For the text-containing cell, return its midpoint in (x, y) coordinate format. 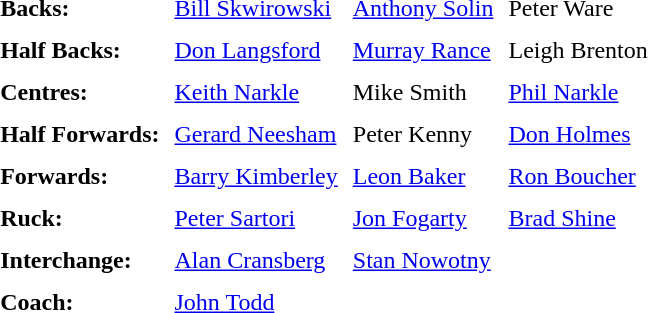
Jon Fogarty (424, 218)
Don Langsford (256, 50)
Barry Kimberley (256, 176)
Leon Baker (424, 176)
Gerard Neesham (256, 134)
Murray Rance (424, 50)
Keith Narkle (256, 92)
Mike Smith (424, 92)
Peter Kenny (424, 134)
Stan Nowotny (424, 260)
Alan Cransberg (256, 260)
Peter Sartori (256, 218)
